Find where the given text appears and provide that cell's center as [X, Y] coordinate. 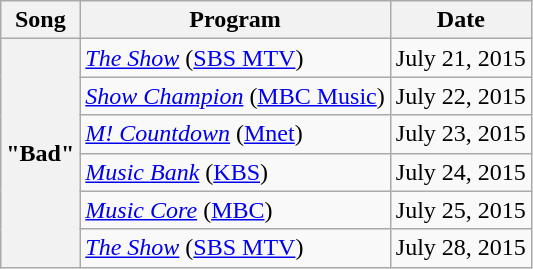
Date [460, 20]
July 25, 2015 [460, 210]
Music Bank (KBS) [235, 172]
Song [40, 20]
Program [235, 20]
July 22, 2015 [460, 96]
July 23, 2015 [460, 134]
July 21, 2015 [460, 58]
Music Core (MBC) [235, 210]
July 24, 2015 [460, 172]
July 28, 2015 [460, 248]
"Bad" [40, 153]
Show Champion (MBC Music) [235, 96]
M! Countdown (Mnet) [235, 134]
